Determine the (X, Y) coordinate at the center of the cell enclosing the given text.  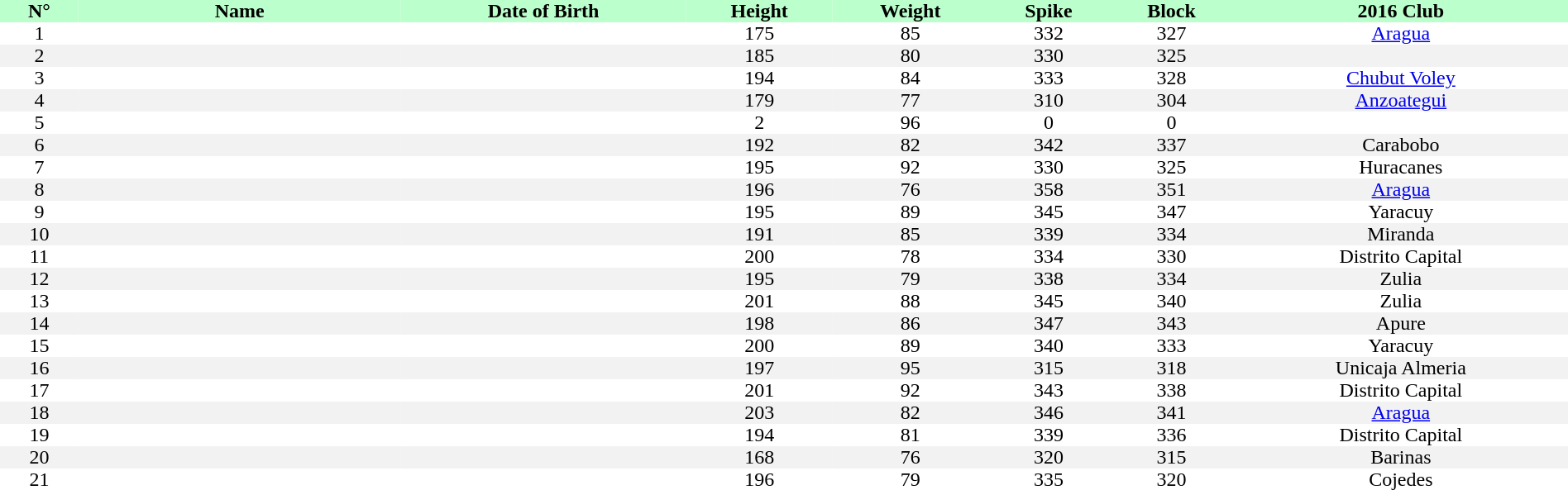
318 (1171, 369)
79 (911, 279)
Chubut Voley (1401, 78)
Spike (1049, 12)
84 (911, 78)
3 (40, 78)
Miranda (1401, 235)
320 (1049, 458)
Barinas (1401, 458)
Weight (911, 12)
86 (911, 324)
N° (40, 12)
4 (40, 101)
328 (1171, 78)
191 (759, 235)
18 (40, 413)
16 (40, 369)
Name (240, 12)
Huracanes (1401, 167)
80 (911, 56)
95 (911, 369)
196 (759, 190)
8 (40, 190)
Block (1171, 12)
78 (911, 256)
10 (40, 235)
175 (759, 33)
77 (911, 101)
197 (759, 369)
13 (40, 301)
179 (759, 101)
Height (759, 12)
12 (40, 279)
96 (911, 122)
17 (40, 390)
7 (40, 167)
203 (759, 413)
310 (1049, 101)
341 (1171, 413)
336 (1171, 435)
358 (1049, 190)
81 (911, 435)
Anzoategui (1401, 101)
351 (1171, 190)
185 (759, 56)
20 (40, 458)
327 (1171, 33)
Apure (1401, 324)
192 (759, 145)
9 (40, 212)
Date of Birth (544, 12)
304 (1171, 101)
342 (1049, 145)
15 (40, 345)
346 (1049, 413)
11 (40, 256)
5 (40, 122)
Unicaja Almeria (1401, 369)
168 (759, 458)
14 (40, 324)
88 (911, 301)
1 (40, 33)
19 (40, 435)
Carabobo (1401, 145)
332 (1049, 33)
198 (759, 324)
6 (40, 145)
337 (1171, 145)
2016 Club (1401, 12)
